From the cell containing the given text, extract its center point as [X, Y] coordinate. 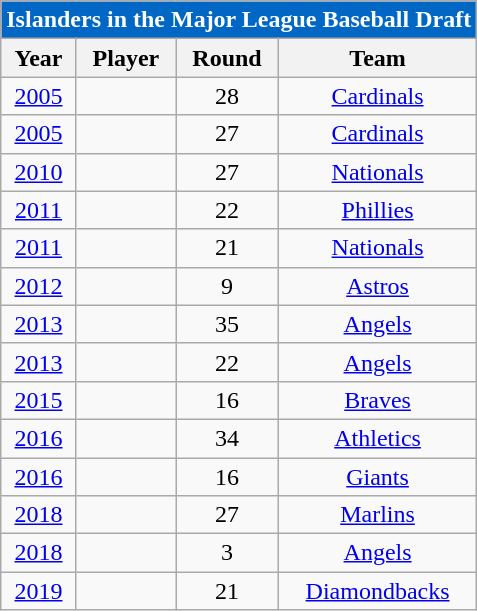
35 [228, 324]
Athletics [377, 438]
2015 [39, 400]
Phillies [377, 210]
2012 [39, 286]
Islanders in the Major League Baseball Draft [239, 20]
28 [228, 96]
Round [228, 58]
Braves [377, 400]
Marlins [377, 515]
Player [126, 58]
9 [228, 286]
Year [39, 58]
Giants [377, 477]
2019 [39, 591]
Diamondbacks [377, 591]
34 [228, 438]
Team [377, 58]
2010 [39, 172]
3 [228, 553]
Astros [377, 286]
